Search for the cell housing the specified text and yield its [x, y] center coordinate. 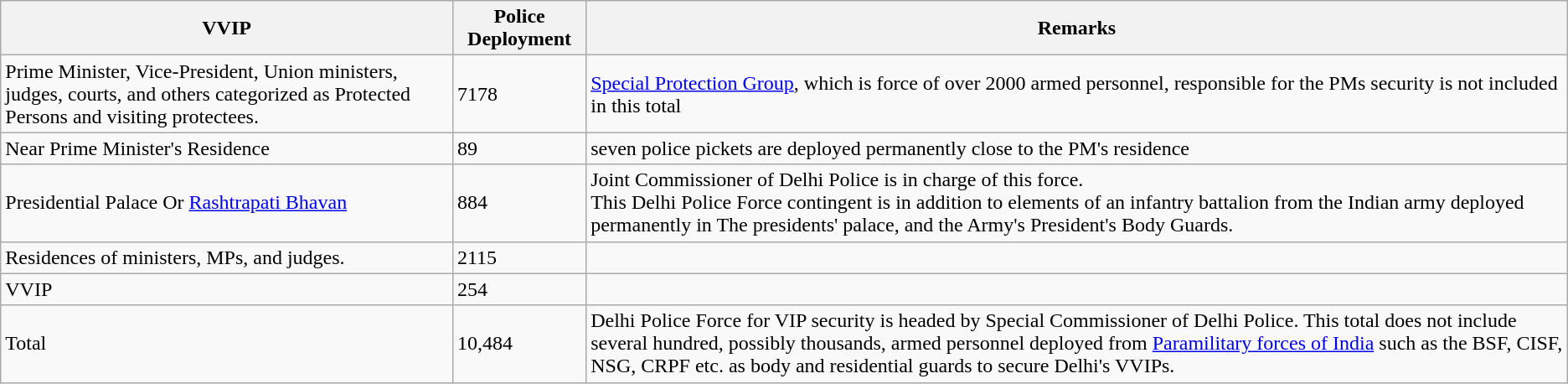
254 [519, 289]
Total [227, 344]
10,484 [519, 344]
Special Protection Group, which is force of over 2000 armed personnel, responsible for the PMs security is not included in this total [1077, 94]
7178 [519, 94]
Presidential Palace Or Rashtrapati Bhavan [227, 203]
Residences of ministers, MPs, and judges. [227, 257]
2115 [519, 257]
Remarks [1077, 29]
seven police pickets are deployed permanently close to the PM's residence [1077, 148]
Police Deployment [519, 29]
884 [519, 203]
Prime Minister, Vice-President, Union ministers, judges, courts, and others categorized as Protected Persons and visiting protectees. [227, 94]
Near Prime Minister's Residence [227, 148]
89 [519, 148]
